Capture the cell that displays the provided text and extract its [x, y] central coordinate. 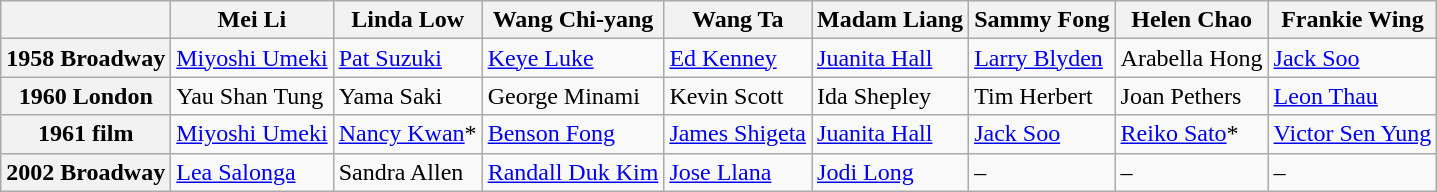
George Minami [573, 96]
Keye Luke [573, 58]
James Shigeta [738, 134]
Pat Suzuki [408, 58]
Wang Chi-yang [573, 20]
Mei Li [252, 20]
2002 Broadway [86, 172]
Arabella Hong [1192, 58]
Linda Low [408, 20]
Yau Shan Tung [252, 96]
1958 Broadway [86, 58]
Nancy Kwan* [408, 134]
Helen Chao [1192, 20]
Sammy Fong [1042, 20]
1960 London [86, 96]
Randall Duk Kim [573, 172]
Ed Kenney [738, 58]
Larry Blyden [1042, 58]
Benson Fong [573, 134]
Lea Salonga [252, 172]
Jose Llana [738, 172]
Ida Shepley [890, 96]
Joan Pethers [1192, 96]
1961 film [86, 134]
Sandra Allen [408, 172]
Jodi Long [890, 172]
Leon Thau [1352, 96]
Madam Liang [890, 20]
Victor Sen Yung [1352, 134]
Yama Saki [408, 96]
Kevin Scott [738, 96]
Tim Herbert [1042, 96]
Wang Ta [738, 20]
Frankie Wing [1352, 20]
Reiko Sato* [1192, 134]
